From the cell containing the given text, extract its center point as [X, Y] coordinate. 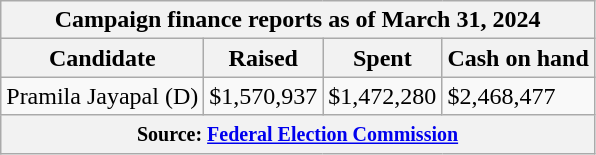
Source: Federal Election Commission [298, 134]
Spent [382, 58]
$1,472,280 [382, 96]
Pramila Jayapal (D) [102, 96]
$1,570,937 [264, 96]
Candidate [102, 58]
Raised [264, 58]
$2,468,477 [518, 96]
Cash on hand [518, 58]
Campaign finance reports as of March 31, 2024 [298, 20]
